Output the [X, Y] coordinate of the center of the cell containing the given text.  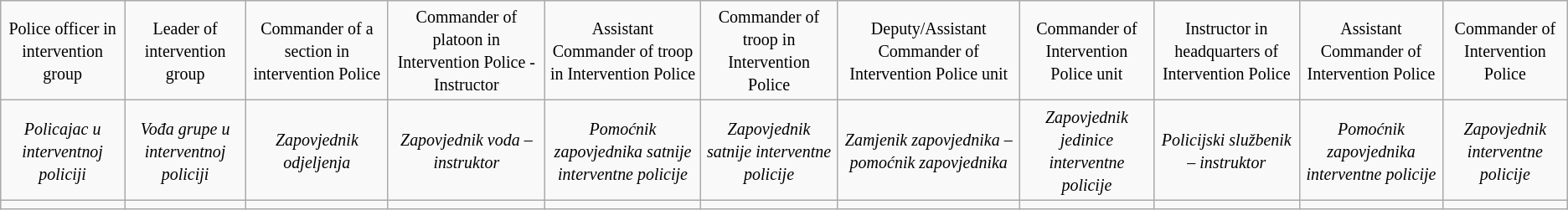
Policijski službenik – instruktor [1226, 151]
Commander of troop in Intervention Police [769, 50]
Instructor in headquarters of Intervention Police [1226, 50]
Police officer in intervention group [63, 50]
Leader of intervention group [184, 50]
Zapovjednik voda – instruktor [467, 151]
Vođa grupe u interventnoj policiji [184, 151]
Zapovjednik jedinice interventne policije [1087, 151]
Pomoćnik zapovjednika satnije interventne policije [623, 151]
Commander of Intervention Police unit [1087, 50]
Deputy/Assistant Commander of Intervention Police unit [929, 50]
Zapovjednik odjeljenja [317, 151]
Assistant Commander of troop in Intervention Police [623, 50]
Pomoćnik zapovjednika interventne policije [1370, 151]
Commander of Intervention Police [1504, 50]
Assistant Commander of Intervention Police [1370, 50]
Policajac u interventnoj policiji [63, 151]
Commander of a section in intervention Police [317, 50]
Zapovjednik interventne policije [1504, 151]
Commander of platoon in Intervention Police - Instructor [467, 50]
Zapovjednik satnije interventne policije [769, 151]
Zamjenik zapovjednika – pomoćnik zapovjednika [929, 151]
